Locate the cell with the specified text and output its (x, y) center coordinate. 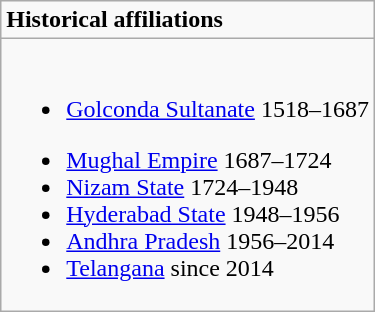
Golconda Sultanate 1518–1687 Mughal Empire 1687–1724 Nizam State 1724–1948 Hyderabad State 1948–1956 Andhra Pradesh 1956–2014 Telangana since 2014 (188, 175)
Historical affiliations (188, 20)
